Find where the given text appears and provide that cell's center as (X, Y) coordinate. 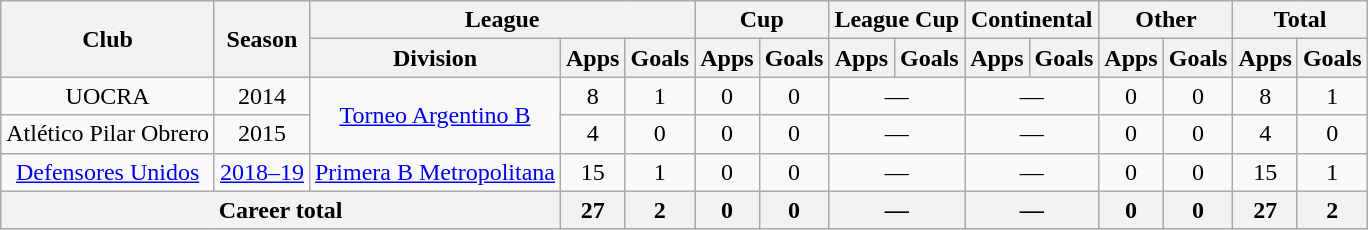
Continental (1032, 20)
2014 (262, 96)
Division (434, 58)
2015 (262, 134)
Defensores Unidos (108, 172)
Atlético Pilar Obrero (108, 134)
Torneo Argentino B (434, 115)
UOCRA (108, 96)
Season (262, 39)
Club (108, 39)
Primera B Metropolitana (434, 172)
Career total (281, 210)
League Cup (897, 20)
League (502, 20)
Other (1166, 20)
Cup (762, 20)
Total (1300, 20)
2018–19 (262, 172)
